Search for the cell housing the specified text and yield its [X, Y] center coordinate. 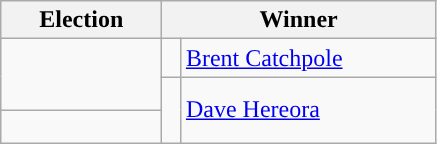
Dave Hereora [308, 110]
Winner [299, 20]
Brent Catchpole [308, 58]
Election [82, 20]
